Scan for the cell matching the given text and deliver its [x, y] coordinate at center. 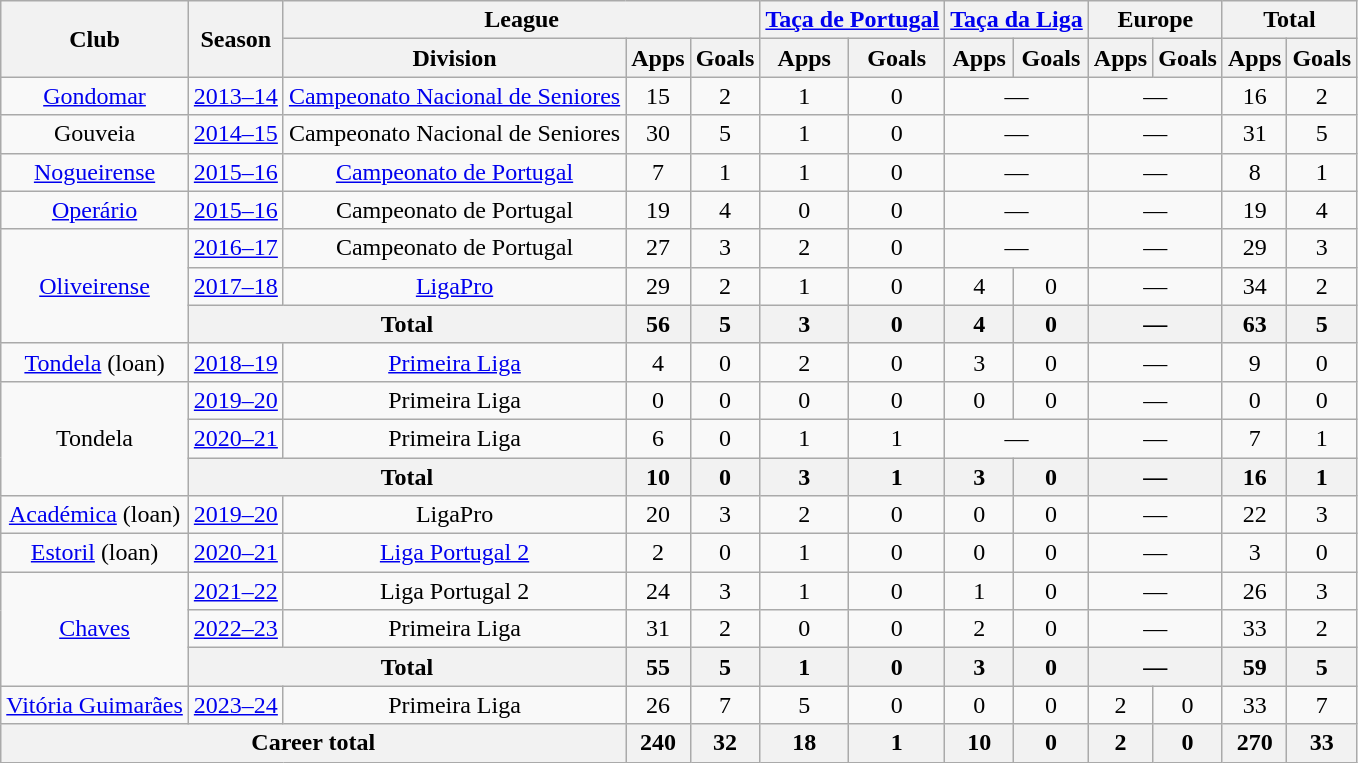
8 [1254, 172]
Career total [314, 743]
34 [1254, 286]
59 [1254, 667]
Season [236, 39]
24 [658, 591]
League [521, 20]
2014–15 [236, 134]
63 [1254, 324]
15 [658, 96]
Gouveia [95, 134]
Taça de Portugal [852, 20]
27 [658, 248]
240 [658, 743]
2018–19 [236, 362]
6 [658, 438]
18 [804, 743]
Gondomar [95, 96]
2013–14 [236, 96]
Taça da Liga [1017, 20]
Europe [1155, 20]
Chaves [95, 629]
2022–23 [236, 629]
9 [1254, 362]
32 [725, 743]
Estoril (loan) [95, 553]
Operário [95, 210]
22 [1254, 515]
2017–18 [236, 286]
2021–22 [236, 591]
30 [658, 134]
Académica (loan) [95, 515]
Tondela [95, 438]
Nogueirense [95, 172]
56 [658, 324]
Club [95, 39]
2016–17 [236, 248]
2023–24 [236, 705]
20 [658, 515]
Oliveirense [95, 286]
270 [1254, 743]
Vitória Guimarães [95, 705]
Division [454, 58]
55 [658, 667]
Tondela (loan) [95, 362]
